Extract the [x, y] coordinate from the center of the cell holding the provided text.  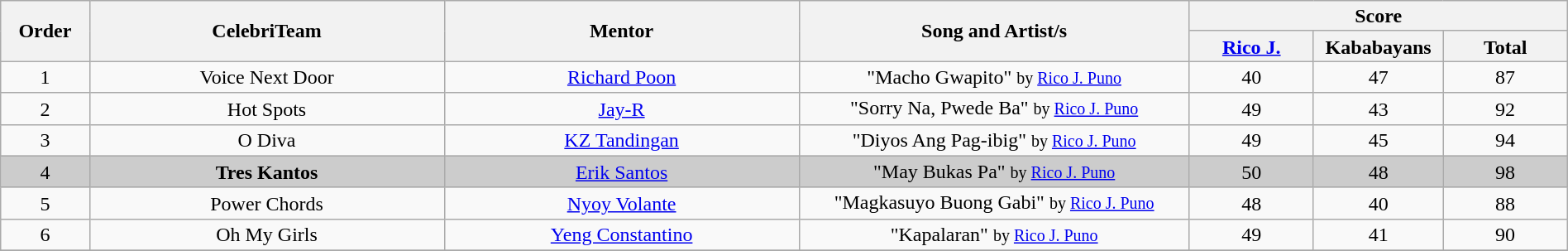
45 [1378, 140]
Total [1505, 46]
Erik Santos [622, 171]
87 [1505, 77]
94 [1505, 140]
Nyoy Volante [622, 203]
5 [45, 203]
Order [45, 31]
Power Chords [266, 203]
"Kapalaran" by Rico J. Puno [994, 234]
Rico J. [1251, 46]
"Diyos Ang Pag-ibig" by Rico J. Puno [994, 140]
43 [1378, 109]
88 [1505, 203]
Mentor [622, 31]
"May Bukas Pa" by Rico J. Puno [994, 171]
4 [45, 171]
3 [45, 140]
Voice Next Door [266, 77]
Score [1378, 17]
Richard Poon [622, 77]
92 [1505, 109]
KZ Tandingan [622, 140]
Kababayans [1378, 46]
Yeng Constantino [622, 234]
2 [45, 109]
Hot Spots [266, 109]
Song and Artist/s [994, 31]
"Macho Gwapito" by Rico J. Puno [994, 77]
CelebriTeam [266, 31]
"Magkasuyo Buong Gabi" by Rico J. Puno [994, 203]
O Diva [266, 140]
47 [1378, 77]
41 [1378, 234]
6 [45, 234]
"Sorry Na, Pwede Ba" by Rico J. Puno [994, 109]
1 [45, 77]
Jay-R [622, 109]
50 [1251, 171]
98 [1505, 171]
Tres Kantos [266, 171]
Oh My Girls [266, 234]
90 [1505, 234]
